Find where the given text appears and provide that cell's center as (X, Y) coordinate. 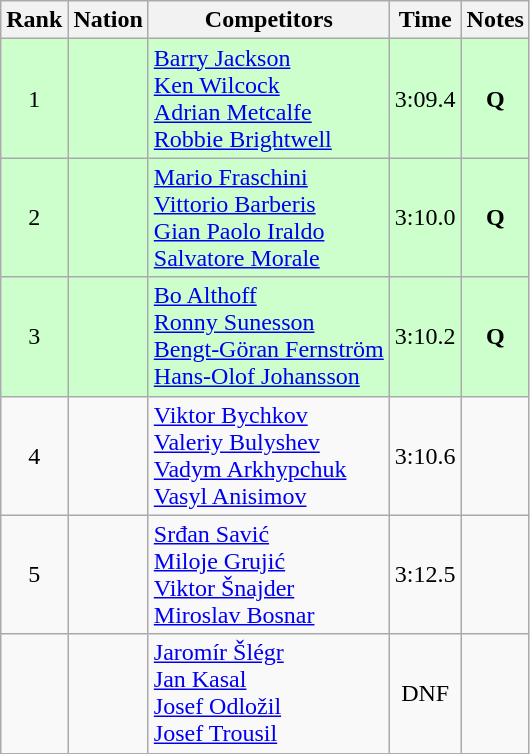
Notes (495, 20)
Rank (34, 20)
Bo AlthoffRonny SunessonBengt-Göran FernströmHans-Olof Johansson (268, 336)
Srđan SavićMiloje GrujićViktor ŠnajderMiroslav Bosnar (268, 574)
2 (34, 218)
Nation (108, 20)
Competitors (268, 20)
Viktor BychkovValeriy BulyshevVadym ArkhypchukVasyl Anisimov (268, 456)
Time (425, 20)
4 (34, 456)
3:10.2 (425, 336)
3 (34, 336)
1 (34, 98)
3:10.6 (425, 456)
DNF (425, 694)
3:10.0 (425, 218)
Mario FraschiniVittorio BarberisGian Paolo IraldoSalvatore Morale (268, 218)
3:12.5 (425, 574)
Jaromír ŠlégrJan KasalJosef OdložilJosef Trousil (268, 694)
3:09.4 (425, 98)
5 (34, 574)
Barry JacksonKen WilcockAdrian MetcalfeRobbie Brightwell (268, 98)
